Scan for the cell matching the given text and deliver its [x, y] coordinate at center. 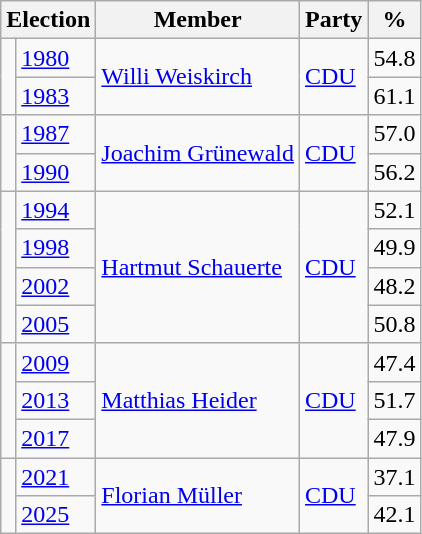
47.4 [394, 362]
49.9 [394, 248]
1987 [56, 134]
2021 [56, 477]
2002 [56, 286]
Hartmut Schauerte [198, 267]
Member [198, 20]
50.8 [394, 324]
56.2 [394, 172]
42.1 [394, 515]
1998 [56, 248]
1983 [56, 96]
2017 [56, 438]
51.7 [394, 400]
1994 [56, 210]
2025 [56, 515]
1980 [56, 58]
Florian Müller [198, 496]
2005 [56, 324]
Election [48, 20]
47.9 [394, 438]
37.1 [394, 477]
Party [333, 20]
Matthias Heider [198, 400]
Willi Weiskirch [198, 77]
61.1 [394, 96]
% [394, 20]
48.2 [394, 286]
54.8 [394, 58]
57.0 [394, 134]
Joachim Grünewald [198, 153]
2013 [56, 400]
1990 [56, 172]
52.1 [394, 210]
2009 [56, 362]
